Pinpoint the cell where the given text exists, returning its (X, Y) midpoint coordinate. 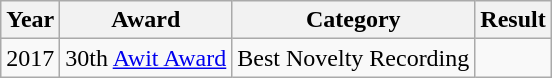
Result (513, 20)
30th Awit Award (146, 58)
Award (146, 20)
Category (354, 20)
2017 (30, 58)
Year (30, 20)
Best Novelty Recording (354, 58)
